Find where the given text appears and provide that cell's center as (x, y) coordinate. 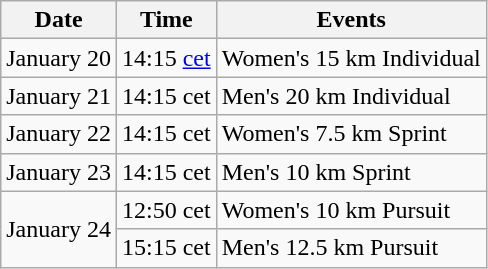
Men's 20 km Individual (351, 96)
15:15 cet (166, 248)
Events (351, 20)
January 24 (59, 229)
Men's 12.5 km Pursuit (351, 248)
January 22 (59, 134)
Women's 15 km Individual (351, 58)
January 21 (59, 96)
Date (59, 20)
January 23 (59, 172)
12:50 cet (166, 210)
Men's 10 km Sprint (351, 172)
Time (166, 20)
Women's 7.5 km Sprint (351, 134)
January 20 (59, 58)
Women's 10 km Pursuit (351, 210)
